Find where the given text appears and provide that cell's center as (X, Y) coordinate. 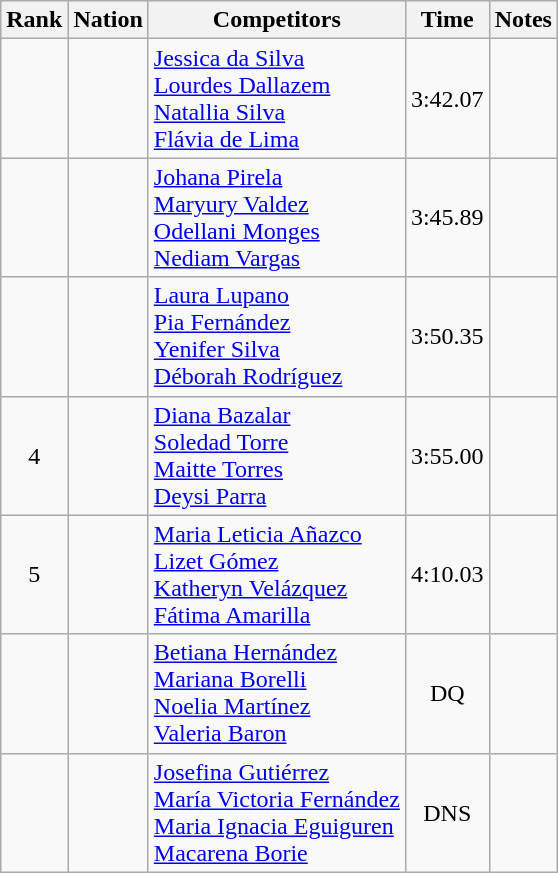
Laura LupanoPia FernándezYenifer SilvaDéborah Rodríguez (276, 336)
4 (34, 456)
Rank (34, 20)
Notes (523, 20)
Competitors (276, 20)
3:50.35 (447, 336)
Time (447, 20)
5 (34, 574)
Josefina GutiérrezMaría Victoria FernándezMaria Ignacia EguigurenMacarena Borie (276, 812)
DNS (447, 812)
3:55.00 (447, 456)
Johana PirelaMaryury ValdezOdellani MongesNediam Vargas (276, 218)
Nation (108, 20)
Diana BazalarSoledad TorreMaitte TorresDeysi Parra (276, 456)
Maria Leticia AñazcoLizet GómezKatheryn VelázquezFátima Amarilla (276, 574)
Betiana HernándezMariana BorelliNoelia MartínezValeria Baron (276, 694)
DQ (447, 694)
Jessica da SilvaLourdes DallazemNatallia SilvaFlávia de Lima (276, 98)
3:45.89 (447, 218)
3:42.07 (447, 98)
4:10.03 (447, 574)
